Locate the cell with the specified text and output its (X, Y) center coordinate. 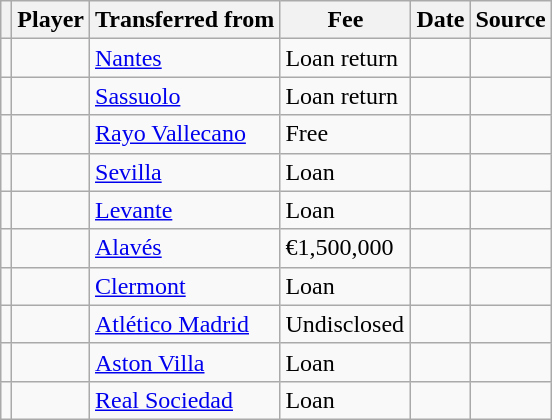
Sevilla (185, 172)
Alavés (185, 248)
Date (440, 20)
Levante (185, 210)
Source (510, 20)
Aston Villa (185, 362)
Sassuolo (185, 96)
Atlético Madrid (185, 324)
Real Sociedad (185, 400)
€1,500,000 (346, 248)
Transferred from (185, 20)
Player (51, 20)
Free (346, 134)
Undisclosed (346, 324)
Rayo Vallecano (185, 134)
Fee (346, 20)
Nantes (185, 58)
Clermont (185, 286)
